Determine the (x, y) coordinate at the center of the cell enclosing the given text.  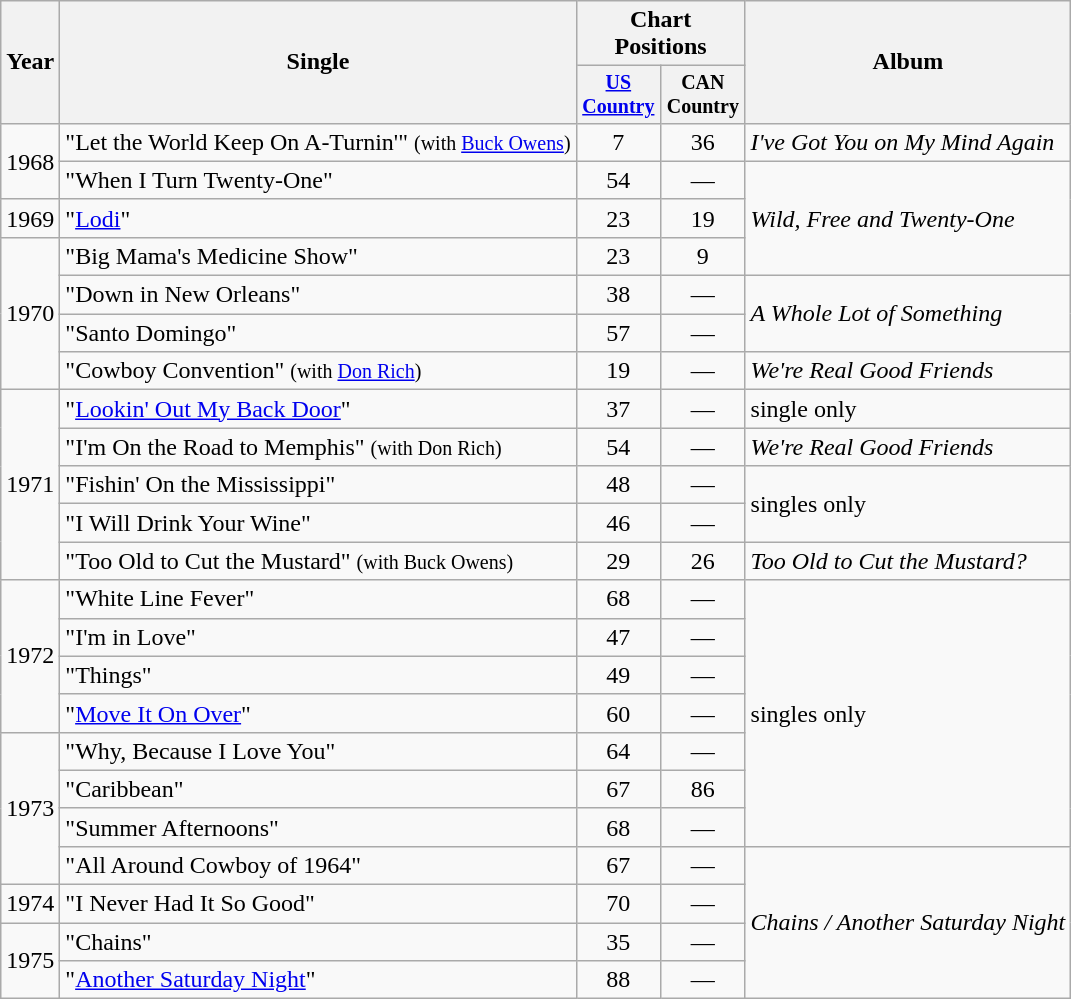
7 (618, 142)
37 (618, 409)
"Santo Domingo" (318, 333)
Single (318, 62)
Chart Positions (660, 34)
US Country (618, 94)
"I Will Drink Your Wine" (318, 523)
26 (703, 561)
"Chains" (318, 942)
single only (908, 409)
36 (703, 142)
"When I Turn Twenty-One" (318, 180)
60 (618, 713)
"I'm in Love" (318, 637)
"Let the World Keep On A-Turnin'" (with Buck Owens) (318, 142)
"White Line Fever" (318, 599)
47 (618, 637)
49 (618, 675)
"Move It On Over" (318, 713)
38 (618, 295)
"Why, Because I Love You" (318, 751)
"Cowboy Convention" (with Don Rich) (318, 371)
"Lodi" (318, 218)
86 (703, 789)
"Things" (318, 675)
46 (618, 523)
1970 (30, 313)
64 (618, 751)
57 (618, 333)
"I Never Had It So Good" (318, 904)
9 (703, 256)
A Whole Lot of Something (908, 314)
1975 (30, 961)
"Down in New Orleans" (318, 295)
88 (618, 980)
Wild, Free and Twenty-One (908, 218)
29 (618, 561)
35 (618, 942)
1972 (30, 656)
1971 (30, 485)
"Caribbean" (318, 789)
1969 (30, 218)
"Lookin' Out My Back Door" (318, 409)
70 (618, 904)
Year (30, 62)
"Another Saturday Night" (318, 980)
"I'm On the Road to Memphis" (with Don Rich) (318, 447)
"Summer Afternoons" (318, 827)
1973 (30, 808)
Too Old to Cut the Mustard? (908, 561)
"Too Old to Cut the Mustard" (with Buck Owens) (318, 561)
"Fishin' On the Mississippi" (318, 485)
"Big Mama's Medicine Show" (318, 256)
Chains / Another Saturday Night (908, 922)
CAN Country (703, 94)
I've Got You on My Mind Again (908, 142)
Album (908, 62)
"All Around Cowboy of 1964" (318, 865)
1974 (30, 904)
48 (618, 485)
1968 (30, 161)
